Determine the [x, y] coordinate at the center of the cell enclosing the given text.  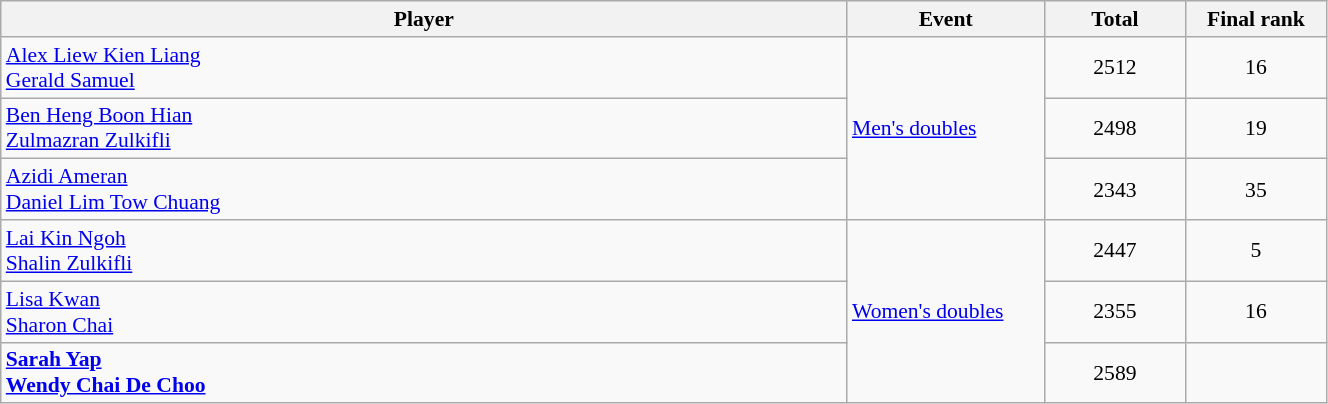
Event [946, 19]
2355 [1114, 312]
19 [1256, 128]
Ben Heng Boon HianZulmazran Zulkifli [424, 128]
Final rank [1256, 19]
Azidi AmeranDaniel Lim Tow Chuang [424, 190]
2589 [1114, 372]
35 [1256, 190]
Men's doubles [946, 128]
2512 [1114, 68]
Sarah YapWendy Chai De Choo [424, 372]
Total [1114, 19]
2447 [1114, 250]
Lai Kin NgohShalin Zulkifli [424, 250]
Women's doubles [946, 312]
Player [424, 19]
5 [1256, 250]
2498 [1114, 128]
2343 [1114, 190]
Lisa KwanSharon Chai [424, 312]
Alex Liew Kien LiangGerald Samuel [424, 68]
